Provide the (x, y) coordinate of the cell's center where the given text is located.  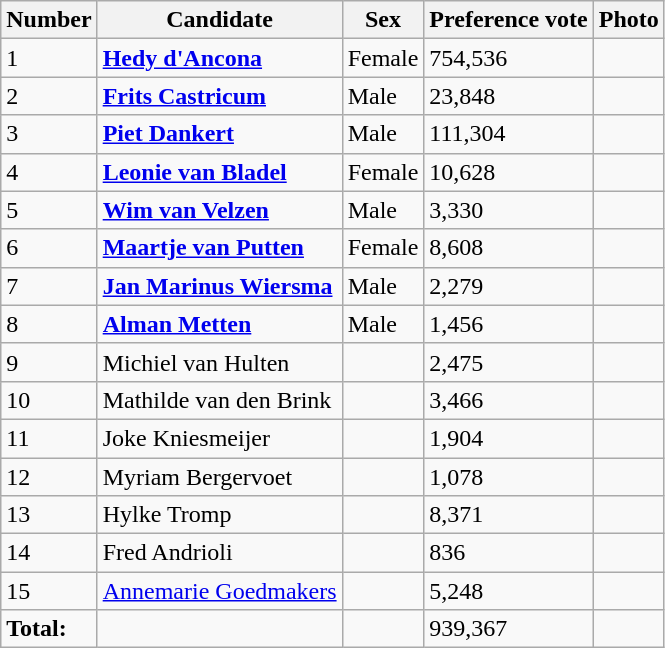
111,304 (508, 134)
2 (49, 96)
Hylke Tromp (220, 515)
Mathilde van den Brink (220, 400)
Piet Dankert (220, 134)
14 (49, 553)
4 (49, 172)
Photo (628, 20)
Maartje van Putten (220, 248)
Wim van Velzen (220, 210)
Fred Andrioli (220, 553)
2,279 (508, 286)
15 (49, 591)
Myriam Bergervoet (220, 477)
1,904 (508, 438)
Preference vote (508, 20)
Frits Castricum (220, 96)
836 (508, 553)
10,628 (508, 172)
3,330 (508, 210)
3,466 (508, 400)
Leonie van Bladel (220, 172)
6 (49, 248)
Sex (383, 20)
Michiel van Hulten (220, 362)
Jan Marinus Wiersma (220, 286)
8,608 (508, 248)
8 (49, 324)
939,367 (508, 629)
10 (49, 400)
7 (49, 286)
13 (49, 515)
11 (49, 438)
Candidate (220, 20)
Hedy d'Ancona (220, 58)
1,456 (508, 324)
5 (49, 210)
1,078 (508, 477)
1 (49, 58)
Total: (49, 629)
2,475 (508, 362)
Joke Kniesmeijer (220, 438)
Number (49, 20)
3 (49, 134)
754,536 (508, 58)
5,248 (508, 591)
9 (49, 362)
12 (49, 477)
Annemarie Goedmakers (220, 591)
23,848 (508, 96)
Alman Metten (220, 324)
8,371 (508, 515)
